Extract the [X, Y] coordinate from the center of the cell holding the provided text.  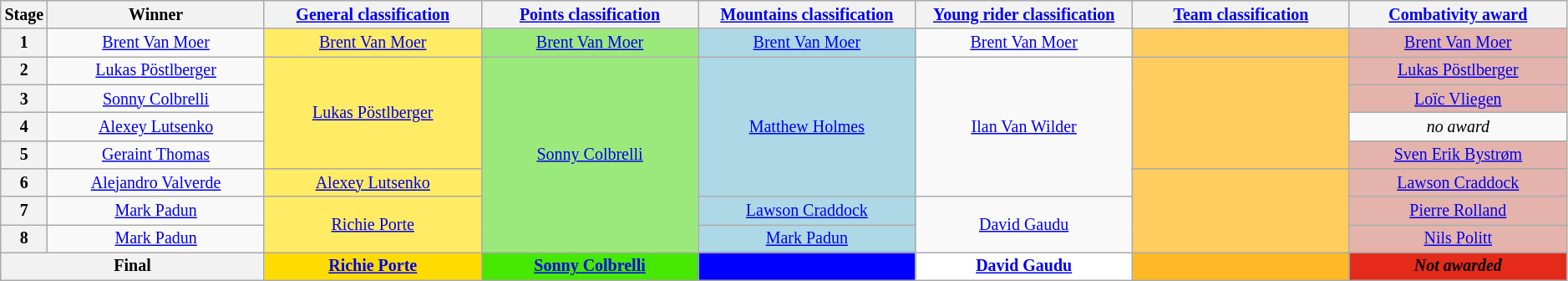
4 [24, 127]
Sven Erik Bystrøm [1458, 154]
Mountains classification [807, 15]
Geraint Thomas [155, 154]
Nils Politt [1458, 239]
Combativity award [1458, 15]
Matthew Holmes [807, 127]
Team classification [1241, 15]
Loïc Vliegen [1458, 99]
Winner [155, 15]
Alejandro Valverde [155, 182]
7 [24, 211]
1 [24, 43]
General classification [373, 15]
Final [133, 266]
5 [24, 154]
2 [24, 70]
Pierre Rolland [1458, 211]
Stage [24, 15]
no award [1458, 127]
Ilan Van Wilder [1024, 127]
Not awarded [1458, 266]
Points classification [590, 15]
6 [24, 182]
8 [24, 239]
Young rider classification [1024, 15]
3 [24, 99]
